Capture the cell that displays the provided text and extract its [x, y] central coordinate. 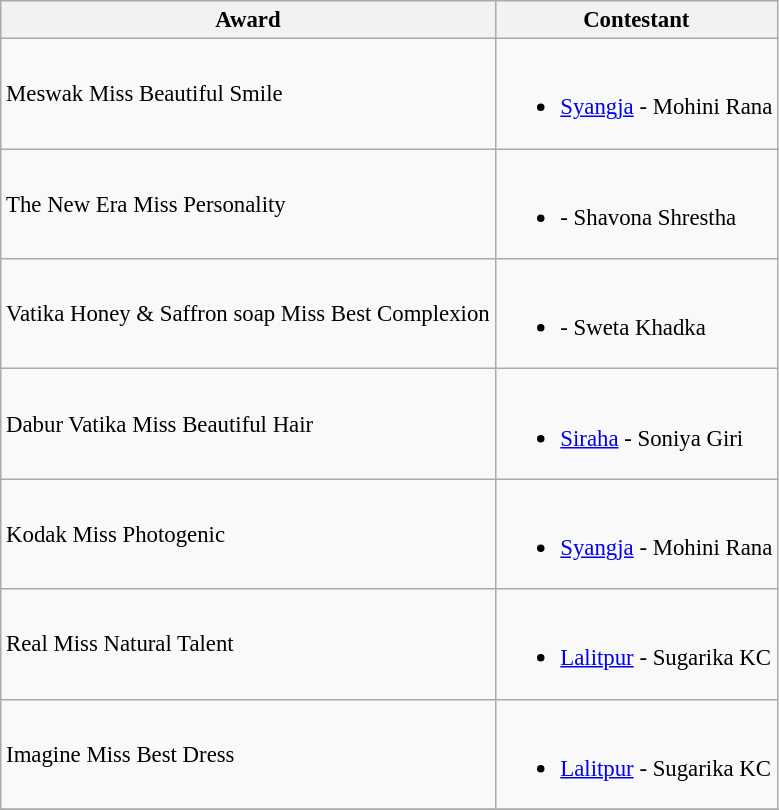
- Shavona Shrestha [636, 204]
Imagine Miss Best Dress [248, 754]
Vatika Honey & Saffron soap Miss Best Complexion [248, 314]
Dabur Vatika Miss Beautiful Hair [248, 424]
Meswak Miss Beautiful Smile [248, 94]
Contestant [636, 20]
Award [248, 20]
The New Era Miss Personality [248, 204]
- Sweta Khadka [636, 314]
Kodak Miss Photogenic [248, 534]
Siraha - Soniya Giri [636, 424]
Real Miss Natural Talent [248, 644]
